Search for the cell housing the specified text and yield its [x, y] center coordinate. 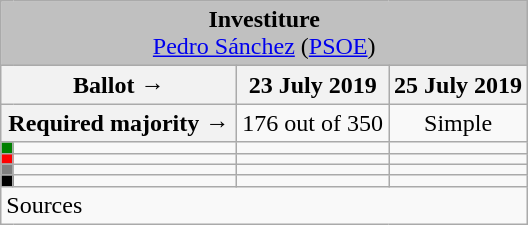
25 July 2019 [458, 85]
176 out of 350 [313, 123]
23 July 2019 [313, 85]
Sources [264, 205]
Simple [458, 123]
Required majority → [119, 123]
InvestiturePedro Sánchez (PSOE) [264, 34]
Ballot → [119, 85]
